Output the [X, Y] coordinate of the center of the cell containing the given text.  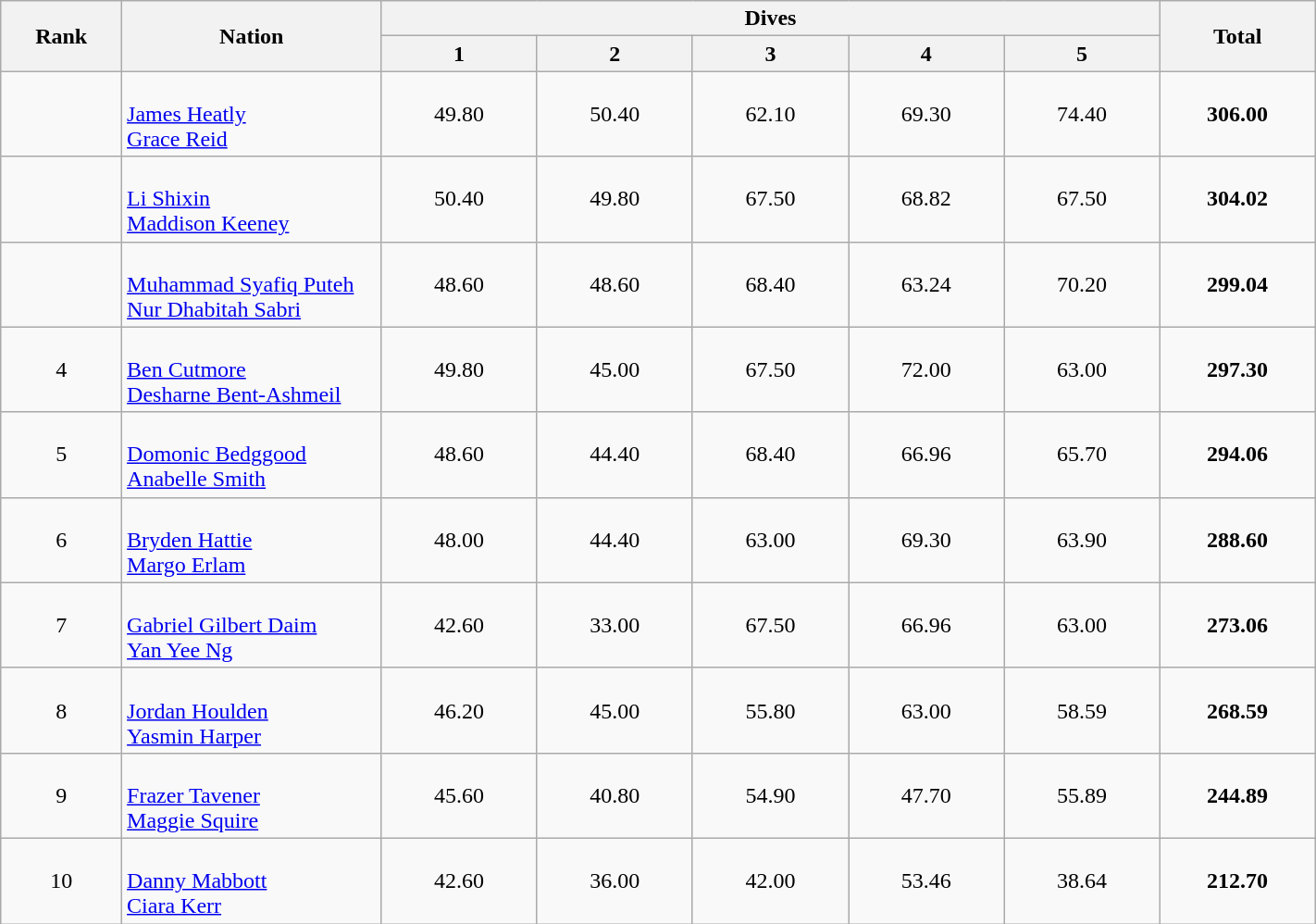
33.00 [615, 625]
40.80 [615, 795]
68.82 [926, 199]
Bryden HattieMargo Erlam [252, 540]
3 [770, 54]
Muhammad Syafiq PutehNur Dhabitah Sabri [252, 284]
53.46 [926, 880]
46.20 [459, 710]
9 [61, 795]
304.02 [1237, 199]
Frazer Tavener Maggie Squire [252, 795]
Dives [770, 19]
74.40 [1082, 114]
244.89 [1237, 795]
70.20 [1082, 284]
Nation [252, 36]
45.60 [459, 795]
299.04 [1237, 284]
8 [61, 710]
Jordan HouldenYasmin Harper [252, 710]
1 [459, 54]
38.64 [1082, 880]
Rank [61, 36]
72.00 [926, 369]
268.59 [1237, 710]
65.70 [1082, 455]
48.00 [459, 540]
294.06 [1237, 455]
62.10 [770, 114]
63.90 [1082, 540]
36.00 [615, 880]
42.00 [770, 880]
Domonic Bedggood Anabelle Smith [252, 455]
Danny Mabbott Ciara Kerr [252, 880]
306.00 [1237, 114]
58.59 [1082, 710]
2 [615, 54]
James HeatlyGrace Reid [252, 114]
297.30 [1237, 369]
Gabriel Gilbert Daim Yan Yee Ng [252, 625]
47.70 [926, 795]
55.80 [770, 710]
54.90 [770, 795]
288.60 [1237, 540]
273.06 [1237, 625]
Total [1237, 36]
212.70 [1237, 880]
Ben CutmoreDesharne Bent-Ashmeil [252, 369]
55.89 [1082, 795]
63.24 [926, 284]
7 [61, 625]
6 [61, 540]
10 [61, 880]
Li Shixin Maddison Keeney [252, 199]
